Return the [X, Y] coordinate for the center point of the cell that contains the specified text.  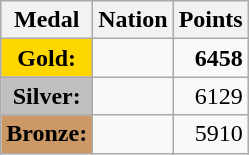
Gold: [47, 58]
6129 [210, 96]
Medal [47, 20]
6458 [210, 58]
5910 [210, 134]
Points [210, 20]
Silver: [47, 96]
Nation [133, 20]
Bronze: [47, 134]
